Capture the cell that displays the provided text and extract its (X, Y) central coordinate. 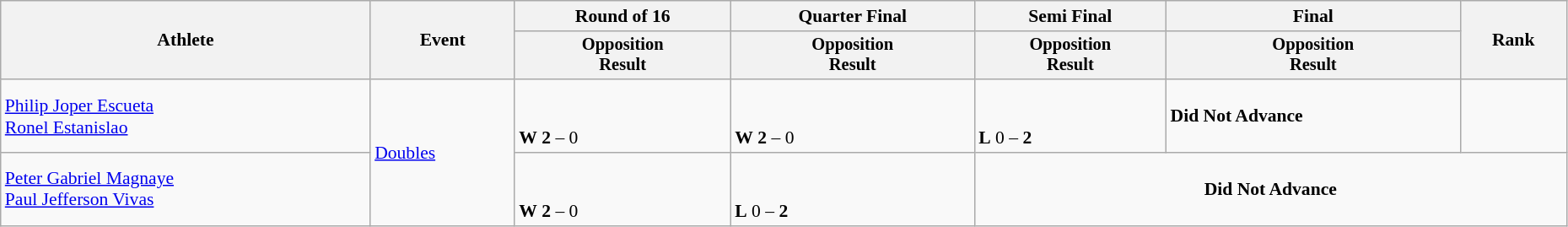
Peter Gabriel MagnayePaul Jefferson Vivas (186, 189)
Event (442, 41)
Semi Final (1070, 16)
Quarter Final (852, 16)
Round of 16 (622, 16)
Rank (1513, 41)
Final (1314, 16)
Athlete (186, 41)
Doubles (442, 152)
Philip Joper EscuetaRonel Estanislao (186, 116)
